Identify which cell holds the provided text, then report its [X, Y] central coordinate. 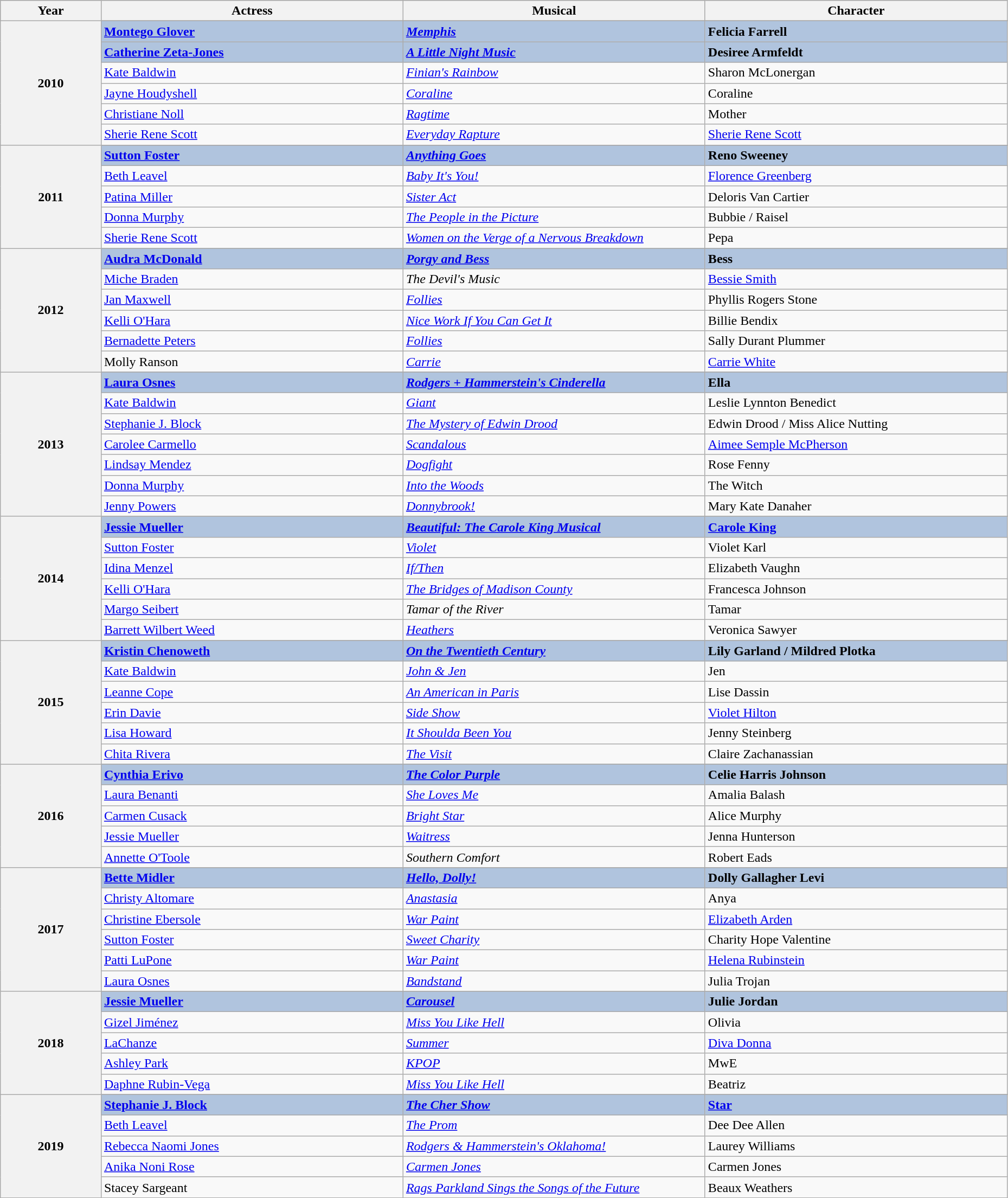
Dogfight [554, 465]
2016 [51, 816]
Audra McDonald [252, 259]
Rebecca Naomi Jones [252, 1146]
Deloris Van Cartier [856, 196]
She Loves Me [554, 795]
Leslie Lynnton Benedict [856, 403]
Year [51, 11]
Anastasia [554, 898]
Beaux Weathers [856, 1187]
Celie Harris Johnson [856, 774]
Christine Ebersole [252, 919]
Bessie Smith [856, 279]
Elizabeth Vaughn [856, 568]
Bright Star [554, 816]
Margo Seibert [252, 610]
Helena Rubinstein [856, 960]
Christiane Noll [252, 114]
Diva Donna [856, 1043]
Chita Rivera [252, 754]
Musical [554, 11]
The People in the Picture [554, 217]
Elizabeth Arden [856, 919]
Alice Murphy [856, 816]
Jen [856, 671]
2010 [51, 83]
Felicia Farrell [856, 31]
Edwin Drood / Miss Alice Nutting [856, 424]
MwE [856, 1064]
Jan Maxwell [252, 300]
Julie Jordan [856, 1002]
Finian's Rainbow [554, 73]
2019 [51, 1146]
Summer [554, 1043]
An American in Paris [554, 692]
Heathers [554, 630]
Actress [252, 11]
Ella [856, 382]
Ragtime [554, 114]
Jenny Steinberg [856, 733]
Leanne Cope [252, 692]
Lisa Howard [252, 733]
Jenna Hunterson [856, 836]
Daphne Rubin-Vega [252, 1084]
John & Jen [554, 671]
Amalia Balash [856, 795]
Patina Miller [252, 196]
Anything Goes [554, 155]
Southern Comfort [554, 857]
Bette Midler [252, 877]
Tamar of the River [554, 610]
A Little Night Music [554, 52]
Reno Sweeney [856, 155]
Violet [554, 547]
Women on the Verge of a Nervous Breakdown [554, 238]
Sister Act [554, 196]
Carolee Carmello [252, 444]
Charity Hope Valentine [856, 940]
2015 [51, 702]
2012 [51, 310]
Lise Dassin [856, 692]
The Bridges of Madison County [554, 588]
Sally Durant Plummer [856, 341]
Bess [856, 259]
2017 [51, 929]
Molly Ranson [252, 362]
Bandstand [554, 981]
Into the Woods [554, 485]
Side Show [554, 713]
Francesca Johnson [856, 588]
Veronica Sawyer [856, 630]
Christy Altomare [252, 898]
2014 [51, 578]
Beautiful: The Carole King Musical [554, 527]
Idina Menzel [252, 568]
Erin Davie [252, 713]
Desiree Armfeldt [856, 52]
Baby It's You! [554, 176]
Carousel [554, 1002]
2013 [51, 444]
Rose Fenny [856, 465]
KPOP [554, 1064]
Mother [856, 114]
Dolly Gallagher Levi [856, 877]
Character [856, 11]
Jayne Houdyshell [252, 93]
Bernadette Peters [252, 341]
Kristin Chenoweth [252, 651]
Robert Eads [856, 857]
Rags Parkland Sings the Songs of the Future [554, 1187]
Rodgers & Hammerstein's Oklahoma! [554, 1146]
Lily Garland / Mildred Plotka [856, 651]
Carole King [856, 527]
The Cher Show [554, 1105]
If/Then [554, 568]
Lindsay Mendez [252, 465]
Anya [856, 898]
Claire Zachanassian [856, 754]
Sharon McLonergan [856, 73]
2011 [51, 196]
Laurey Williams [856, 1146]
Carrie [554, 362]
Jenny Powers [252, 506]
Rodgers + Hammerstein's Cinderella [554, 382]
LaChanze [252, 1043]
Hello, Dolly! [554, 877]
Cynthia Erivo [252, 774]
The Visit [554, 754]
Sweet Charity [554, 940]
Phyllis Rogers Stone [856, 300]
Beatriz [856, 1084]
Laura Benanti [252, 795]
The Witch [856, 485]
Mary Kate Danaher [856, 506]
Bubbie / Raisel [856, 217]
It Shoulda Been You [554, 733]
Violet Karl [856, 547]
Stacey Sargeant [252, 1187]
Annette O'Toole [252, 857]
Giant [554, 403]
Florence Greenberg [856, 176]
Patti LuPone [252, 960]
Ashley Park [252, 1064]
The Mystery of Edwin Drood [554, 424]
Star [856, 1105]
Olivia [856, 1022]
Everyday Rapture [554, 134]
Tamar [856, 610]
Nice Work If You Can Get It [554, 321]
The Color Purple [554, 774]
Violet Hilton [856, 713]
Dee Dee Allen [856, 1125]
Porgy and Bess [554, 259]
Barrett Wilbert Weed [252, 630]
Waitress [554, 836]
On the Twentieth Century [554, 651]
2018 [51, 1043]
Carmen Cusack [252, 816]
Gizel Jiménez [252, 1022]
The Prom [554, 1125]
Miche Braden [252, 279]
Memphis [554, 31]
Aimee Semple McPherson [856, 444]
Anika Noni Rose [252, 1167]
Julia Trojan [856, 981]
Billie Bendix [856, 321]
Scandalous [554, 444]
Pepa [856, 238]
The Devil's Music [554, 279]
Carrie White [856, 362]
Montego Glover [252, 31]
Catherine Zeta-Jones [252, 52]
Donnybrook! [554, 506]
